Provide the [x, y] coordinate of the cell's center where the given text is located.  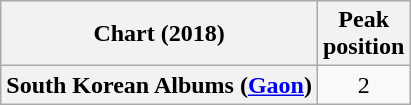
Peak position [363, 34]
2 [363, 85]
South Korean Albums (Gaon) [160, 85]
Chart (2018) [160, 34]
